Identify which cell holds the provided text, then report its (x, y) central coordinate. 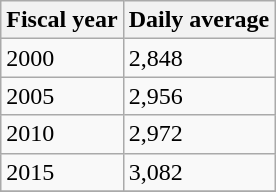
2000 (62, 58)
2,972 (199, 134)
2010 (62, 134)
2015 (62, 172)
Daily average (199, 20)
2,848 (199, 58)
2,956 (199, 96)
2005 (62, 96)
Fiscal year (62, 20)
3,082 (199, 172)
